Output the [X, Y] coordinate of the center of the cell containing the given text.  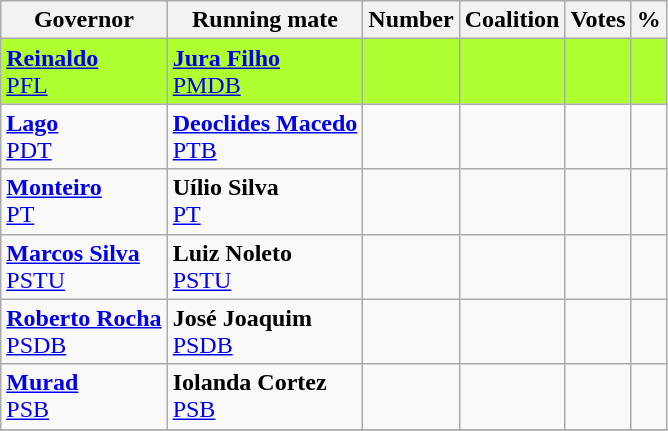
MuradPSB [84, 396]
Uílio SilvaPT [265, 202]
Luiz NoletoPSTU [265, 266]
Jura FilhoPMDB [265, 72]
ReinaldoPFL [84, 72]
LagoPDT [84, 136]
Governor [84, 20]
Marcos SilvaPSTU [84, 266]
Iolanda CortezPSB [265, 396]
% [648, 20]
MonteiroPT [84, 202]
Running mate [265, 20]
Roberto RochaPSDB [84, 332]
Number [411, 20]
Votes [598, 20]
José JoaquimPSDB [265, 332]
Coalition [512, 20]
Deoclides MacedoPTB [265, 136]
